Output the (x, y) coordinate of the center of the cell containing the given text.  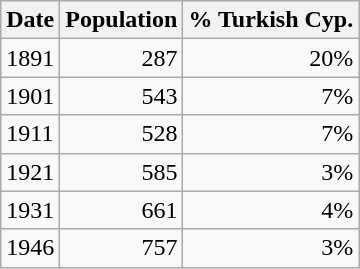
1921 (30, 172)
528 (122, 134)
585 (122, 172)
287 (122, 58)
1911 (30, 134)
1891 (30, 58)
1946 (30, 248)
20% (271, 58)
1931 (30, 210)
4% (271, 210)
543 (122, 96)
1901 (30, 96)
% Turkish Cyp. (271, 20)
757 (122, 248)
Date (30, 20)
661 (122, 210)
Population (122, 20)
